Output the [X, Y] coordinate of the center of the cell containing the given text.  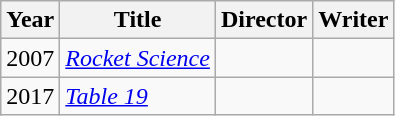
Table 19 [138, 96]
Year [30, 20]
Director [264, 20]
Title [138, 20]
Writer [354, 20]
2007 [30, 58]
Rocket Science [138, 58]
2017 [30, 96]
